Detect which cell encompasses the target text, then output its [x, y] center coordinate. 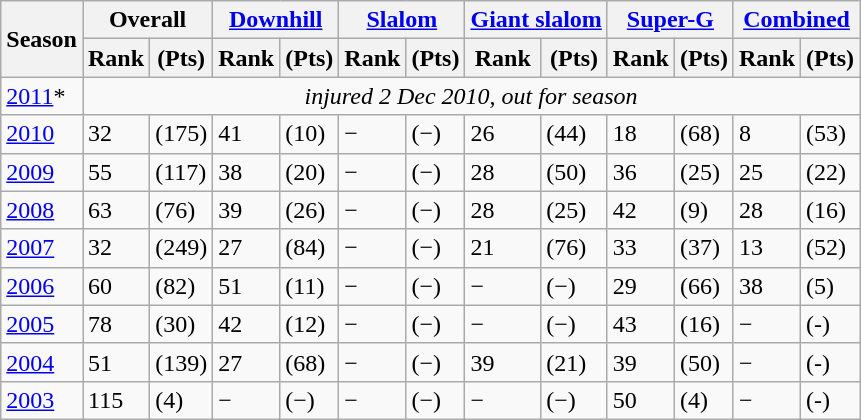
55 [116, 172]
2009 [42, 172]
(21) [574, 362]
2004 [42, 362]
(82) [182, 286]
36 [640, 172]
43 [640, 324]
13 [766, 248]
(30) [182, 324]
(10) [310, 134]
(52) [830, 248]
50 [640, 400]
Slalom [402, 20]
2008 [42, 210]
(12) [310, 324]
18 [640, 134]
(9) [704, 210]
(11) [310, 286]
Season [42, 39]
33 [640, 248]
2011* [42, 96]
Downhill [276, 20]
2005 [42, 324]
(26) [310, 210]
(22) [830, 172]
Overall [147, 20]
(117) [182, 172]
(20) [310, 172]
(175) [182, 134]
78 [116, 324]
25 [766, 172]
21 [503, 248]
29 [640, 286]
2007 [42, 248]
(44) [574, 134]
(139) [182, 362]
(66) [704, 286]
2010 [42, 134]
(84) [310, 248]
60 [116, 286]
Super-G [670, 20]
8 [766, 134]
2003 [42, 400]
Combined [796, 20]
(249) [182, 248]
2006 [42, 286]
injured 2 Dec 2010, out for season [470, 96]
Giant slalom [536, 20]
(37) [704, 248]
115 [116, 400]
(5) [830, 286]
26 [503, 134]
(53) [830, 134]
63 [116, 210]
41 [246, 134]
